Return the [X, Y] coordinate for the center point of the cell that contains the specified text.  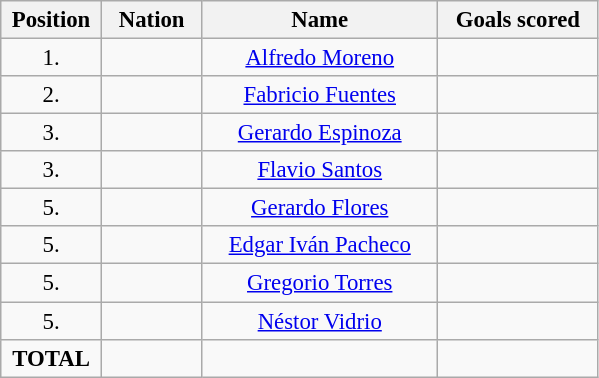
Position [52, 20]
Edgar Iván Pacheco [320, 245]
TOTAL [52, 358]
1. [52, 58]
Nation [152, 20]
2. [52, 95]
Néstor Vidrio [320, 321]
Name [320, 20]
Fabricio Fuentes [320, 95]
Goals scored [518, 20]
Gerardo Flores [320, 208]
Alfredo Moreno [320, 58]
Flavio Santos [320, 170]
Gregorio Torres [320, 283]
Gerardo Espinoza [320, 133]
